Return the [X, Y] coordinate for the center point of the cell that contains the specified text.  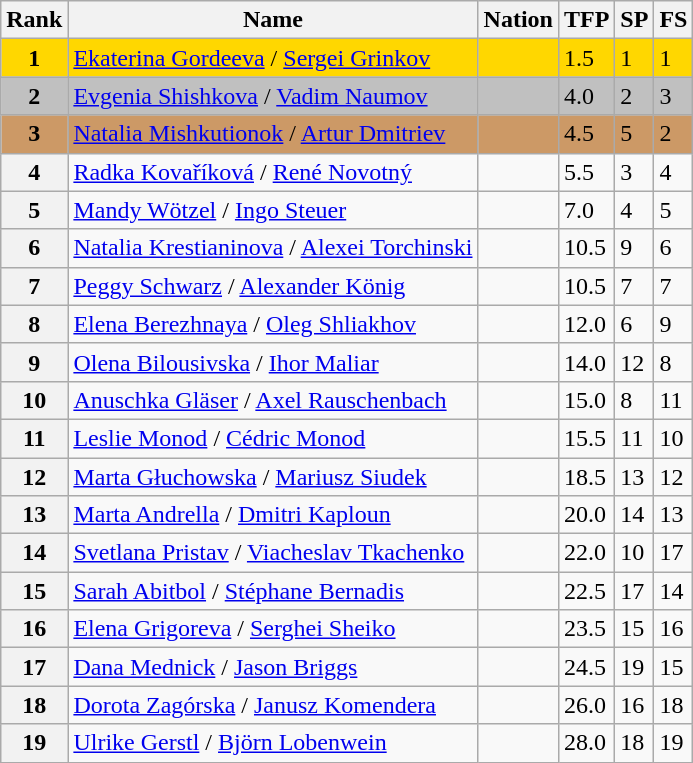
Natalia Krestianinova / Alexei Torchinski [273, 248]
Dana Mednick / Jason Briggs [273, 667]
SP [634, 20]
5.5 [586, 172]
Olena Bilousivska / Ihor Maliar [273, 362]
Name [273, 20]
Peggy Schwarz / Alexander König [273, 286]
Dorota Zagórska / Janusz Komendera [273, 705]
Radka Kovaříková / René Novotný [273, 172]
Rank [34, 20]
23.5 [586, 629]
22.5 [586, 591]
Elena Berezhnaya / Oleg Shliakhov [273, 324]
26.0 [586, 705]
Marta Andrella / Dmitri Kaploun [273, 515]
4.0 [586, 96]
4.5 [586, 134]
Nation [518, 20]
Anuschka Gläser / Axel Rauschenbach [273, 400]
7.0 [586, 210]
20.0 [586, 515]
Leslie Monod / Cédric Monod [273, 438]
Sarah Abitbol / Stéphane Bernadis [273, 591]
Svetlana Pristav / Viacheslav Tkachenko [273, 553]
15.5 [586, 438]
15.0 [586, 400]
Marta Głuchowska / Mariusz Siudek [273, 477]
24.5 [586, 667]
Ekaterina Gordeeva / Sergei Grinkov [273, 58]
FS [674, 20]
1.5 [586, 58]
12.0 [586, 324]
Ulrike Gerstl / Björn Lobenwein [273, 743]
Evgenia Shishkova / Vadim Naumov [273, 96]
18.5 [586, 477]
22.0 [586, 553]
Mandy Wötzel / Ingo Steuer [273, 210]
28.0 [586, 743]
Natalia Mishkutionok / Artur Dmitriev [273, 134]
TFP [586, 20]
Elena Grigoreva / Serghei Sheiko [273, 629]
14.0 [586, 362]
